For the text-containing cell, return its midpoint in [x, y] coordinate format. 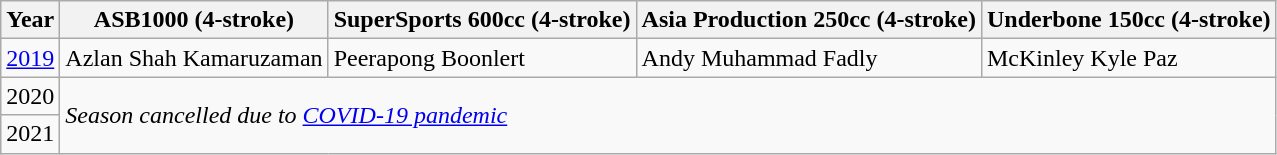
Peerapong Boonlert [482, 58]
Season cancelled due to COVID-19 pandemic [668, 115]
Azlan Shah Kamaruzaman [194, 58]
2020 [30, 96]
SuperSports 600cc (4-stroke) [482, 20]
Andy Muhammad Fadly [808, 58]
ASB1000 (4-stroke) [194, 20]
2019 [30, 58]
2021 [30, 134]
McKinley Kyle Paz [1128, 58]
Asia Production 250cc (4-stroke) [808, 20]
Year [30, 20]
Underbone 150cc (4-stroke) [1128, 20]
